Scan for the cell matching the given text and deliver its (x, y) coordinate at center. 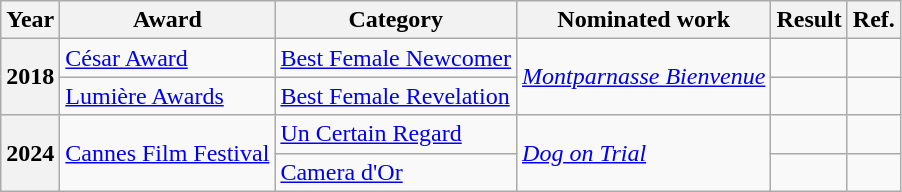
Nominated work (644, 20)
Best Female Revelation (396, 96)
Lumière Awards (168, 96)
Cannes Film Festival (168, 153)
2024 (30, 153)
Category (396, 20)
Best Female Newcomer (396, 58)
Result (809, 20)
Ref. (874, 20)
Dog on Trial (644, 153)
César Award (168, 58)
Year (30, 20)
2018 (30, 77)
Montparnasse Bienvenue (644, 77)
Un Certain Regard (396, 134)
Award (168, 20)
Camera d'Or (396, 172)
